Search for the cell housing the specified text and yield its (X, Y) center coordinate. 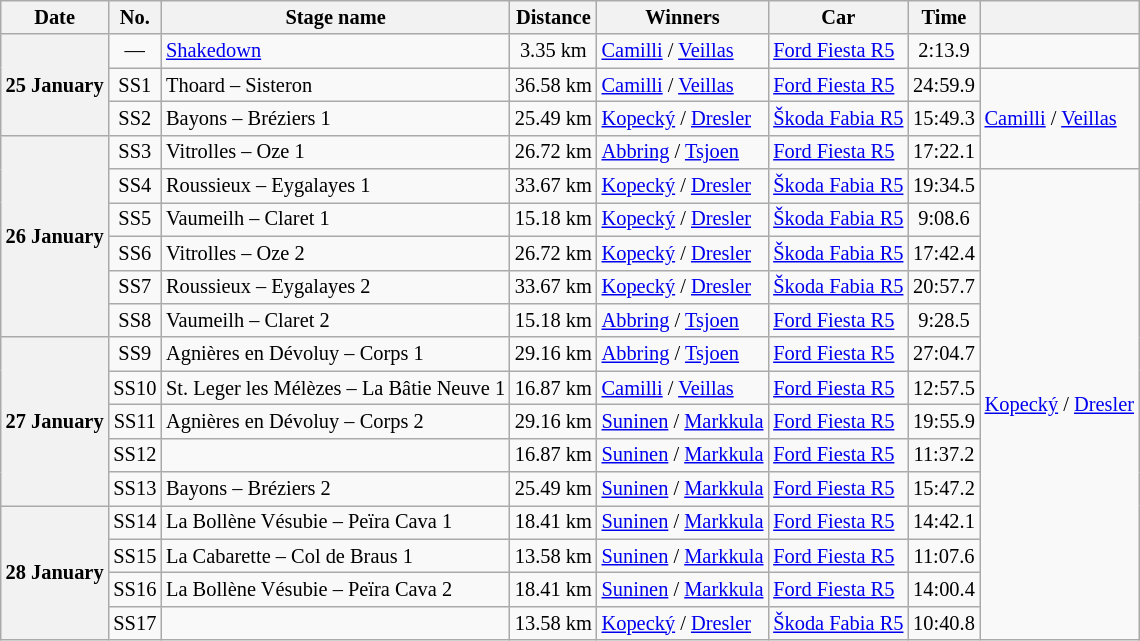
SS4 (134, 186)
9:28.5 (944, 320)
15:47.2 (944, 489)
SS10 (134, 388)
SS12 (134, 455)
27:04.7 (944, 354)
SS13 (134, 489)
— (134, 51)
SS6 (134, 253)
SS17 (134, 623)
Vitrolles – Oze 1 (336, 152)
2:13.9 (944, 51)
9:08.6 (944, 219)
20:57.7 (944, 287)
15:49.3 (944, 118)
St. Leger les Mélèzes – La Bâtie Neuve 1 (336, 388)
SS14 (134, 522)
Roussieux – Eygalayes 1 (336, 186)
26 January (55, 236)
12:57.5 (944, 388)
Date (55, 17)
Agnières en Dévoluy – Corps 1 (336, 354)
Thoard – Sisteron (336, 85)
SS1 (134, 85)
SS2 (134, 118)
Car (838, 17)
SS3 (134, 152)
27 January (55, 421)
SS15 (134, 556)
10:40.8 (944, 623)
SS7 (134, 287)
3.35 km (554, 51)
25 January (55, 84)
11:07.6 (944, 556)
No. (134, 17)
Agnières en Dévoluy – Corps 2 (336, 421)
La Bollène Vésubie – Peïra Cava 1 (336, 522)
SS8 (134, 320)
Vitrolles – Oze 2 (336, 253)
Roussieux – Eygalayes 2 (336, 287)
14:00.4 (944, 589)
SS5 (134, 219)
SS11 (134, 421)
Vaumeilh – Claret 1 (336, 219)
Stage name (336, 17)
Winners (683, 17)
Bayons – Bréziers 2 (336, 489)
SS16 (134, 589)
SS9 (134, 354)
La Bollène Vésubie – Peïra Cava 2 (336, 589)
11:37.2 (944, 455)
19:34.5 (944, 186)
Vaumeilh – Claret 2 (336, 320)
24:59.9 (944, 85)
Shakedown (336, 51)
Time (944, 17)
19:55.9 (944, 421)
Bayons – Bréziers 1 (336, 118)
36.58 km (554, 85)
28 January (55, 572)
La Cabarette – Col de Braus 1 (336, 556)
14:42.1 (944, 522)
Distance (554, 17)
17:42.4 (944, 253)
17:22.1 (944, 152)
